For the text-containing cell, return its midpoint in [x, y] coordinate format. 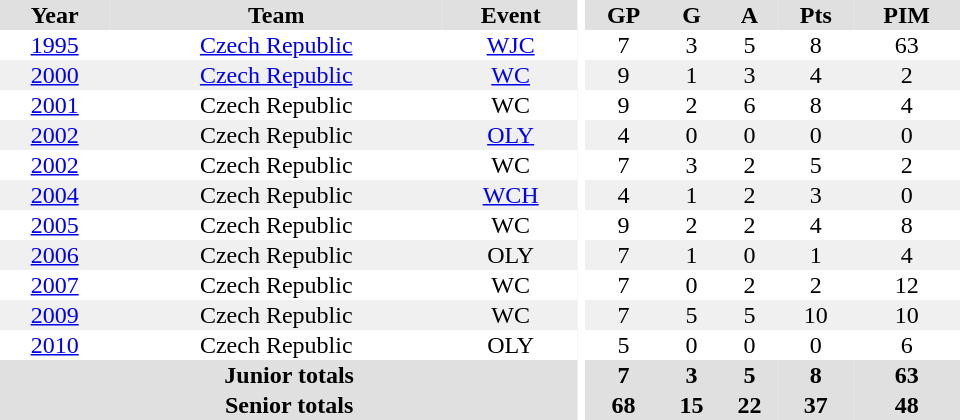
Junior totals [289, 375]
12 [906, 285]
Year [54, 15]
15 [692, 405]
2010 [54, 345]
Event [510, 15]
2006 [54, 255]
48 [906, 405]
68 [624, 405]
22 [749, 405]
Pts [816, 15]
G [692, 15]
Senior totals [289, 405]
Team [276, 15]
2001 [54, 105]
1995 [54, 45]
2000 [54, 75]
2009 [54, 315]
2007 [54, 285]
WJC [510, 45]
PIM [906, 15]
37 [816, 405]
WCH [510, 195]
2004 [54, 195]
2005 [54, 225]
GP [624, 15]
A [749, 15]
